Search for the cell housing the specified text and yield its (x, y) center coordinate. 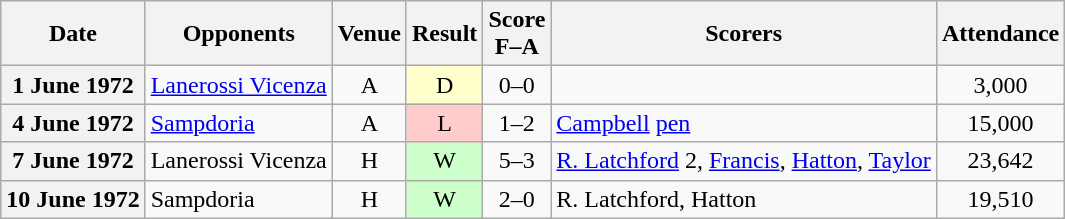
ScoreF–A (517, 34)
Campbell pen (744, 123)
23,642 (1000, 161)
1–2 (517, 123)
4 June 1972 (73, 123)
5–3 (517, 161)
Scorers (744, 34)
Opponents (238, 34)
Attendance (1000, 34)
Venue (369, 34)
1 June 1972 (73, 85)
10 June 1972 (73, 199)
L (444, 123)
R. Latchford 2, Francis, Hatton, Taylor (744, 161)
2–0 (517, 199)
0–0 (517, 85)
R. Latchford, Hatton (744, 199)
D (444, 85)
Result (444, 34)
Date (73, 34)
19,510 (1000, 199)
7 June 1972 (73, 161)
15,000 (1000, 123)
3,000 (1000, 85)
